Search for the cell housing the specified text and yield its [x, y] center coordinate. 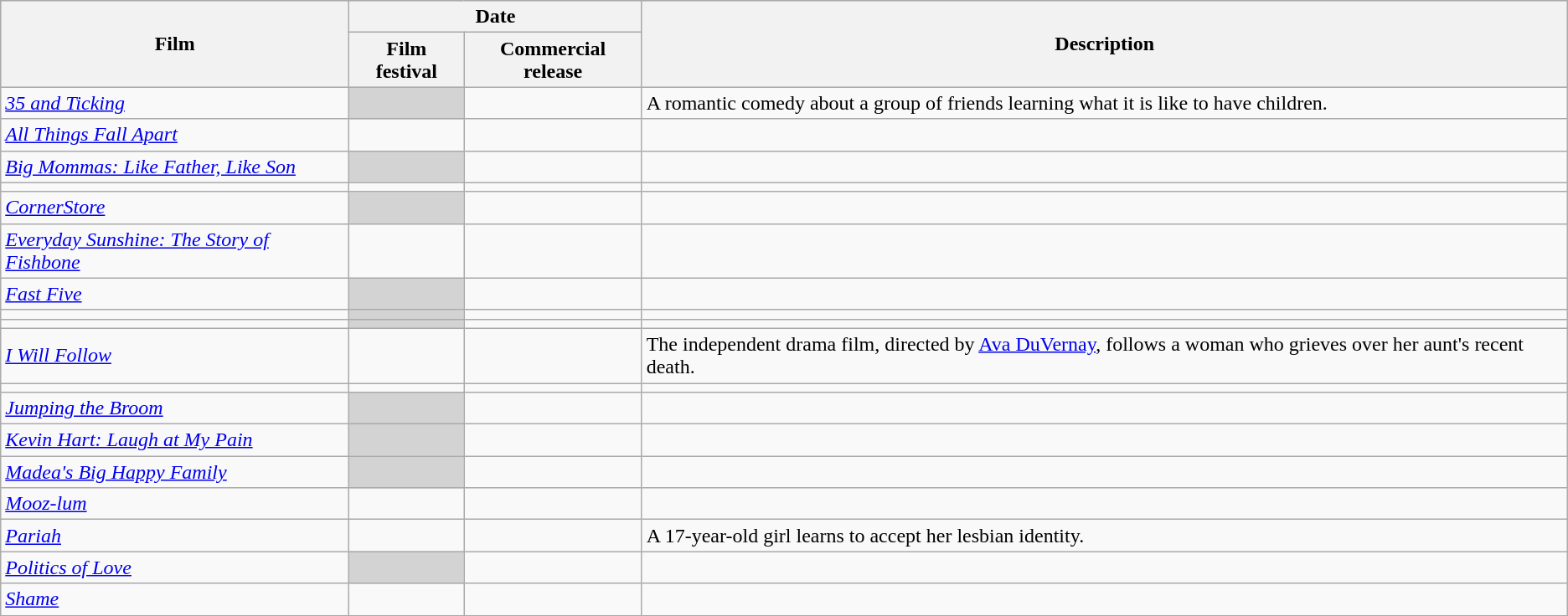
A romantic comedy about a group of friends learning what it is like to have children. [1104, 103]
Description [1104, 44]
A 17-year-old girl learns to accept her lesbian identity. [1104, 536]
All Things Fall Apart [175, 135]
Madea's Big Happy Family [175, 472]
Fast Five [175, 294]
Big Mommas: Like Father, Like Son [175, 167]
Shame [175, 599]
Film [175, 44]
Everyday Sunshine: The Story of Fishbone [175, 251]
Pariah [175, 536]
Commercial release [553, 60]
Film festival [407, 60]
CornerStore [175, 208]
Kevin Hart: Laugh at My Pain [175, 440]
Jumping the Broom [175, 408]
35 and Ticking [175, 103]
Date [496, 17]
Mooz-lum [175, 504]
The independent drama film, directed by Ava DuVernay, follows a woman who grieves over her aunt's recent death. [1104, 355]
I Will Follow [175, 355]
Politics of Love [175, 567]
